Provide the (X, Y) coordinate of the cell's center where the given text is located.  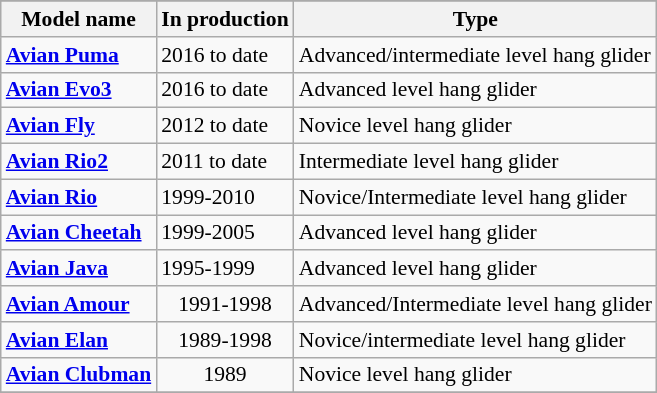
Avian Amour (78, 304)
Avian Rio (78, 197)
2011 to date (225, 162)
Avian Cheetah (78, 233)
Novice/intermediate level hang glider (476, 340)
1995-1999 (225, 269)
1989 (225, 375)
Avian Clubman (78, 375)
In production (225, 19)
1989-1998 (225, 340)
1991-1998 (225, 304)
Advanced/intermediate level hang glider (476, 55)
Novice/Intermediate level hang glider (476, 197)
Intermediate level hang glider (476, 162)
2012 to date (225, 126)
Avian Puma (78, 55)
1999-2005 (225, 233)
Avian Java (78, 269)
Avian Evo3 (78, 90)
Avian Fly (78, 126)
Type (476, 19)
Advanced/Intermediate level hang glider (476, 304)
1999-2010 (225, 197)
Avian Elan (78, 340)
Avian Rio2 (78, 162)
Model name (78, 19)
